Return (X, Y) of the center of cell containing provided text 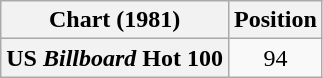
US Billboard Hot 100 (115, 58)
Chart (1981) (115, 20)
94 (276, 58)
Position (276, 20)
